Capture the cell that displays the provided text and extract its [x, y] central coordinate. 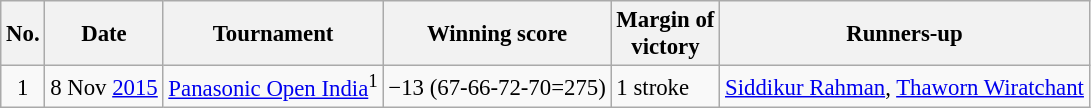
Date [104, 34]
Tournament [273, 34]
8 Nov 2015 [104, 87]
Winning score [497, 34]
Siddikur Rahman, Thaworn Wiratchant [904, 87]
Margin ofvictory [666, 34]
Runners-up [904, 34]
1 stroke [666, 87]
No. [23, 34]
1 [23, 87]
Panasonic Open India1 [273, 87]
−13 (67-66-72-70=275) [497, 87]
